Search for the cell housing the specified text and yield its (X, Y) center coordinate. 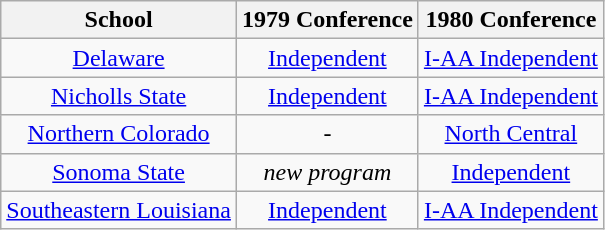
Nicholls State (119, 96)
1980 Conference (510, 20)
- (327, 134)
North Central (510, 134)
Northern Colorado (119, 134)
Delaware (119, 58)
School (119, 20)
Sonoma State (119, 172)
1979 Conference (327, 20)
Southeastern Louisiana (119, 210)
new program (327, 172)
